Find where the given text appears and provide that cell's center as [x, y] coordinate. 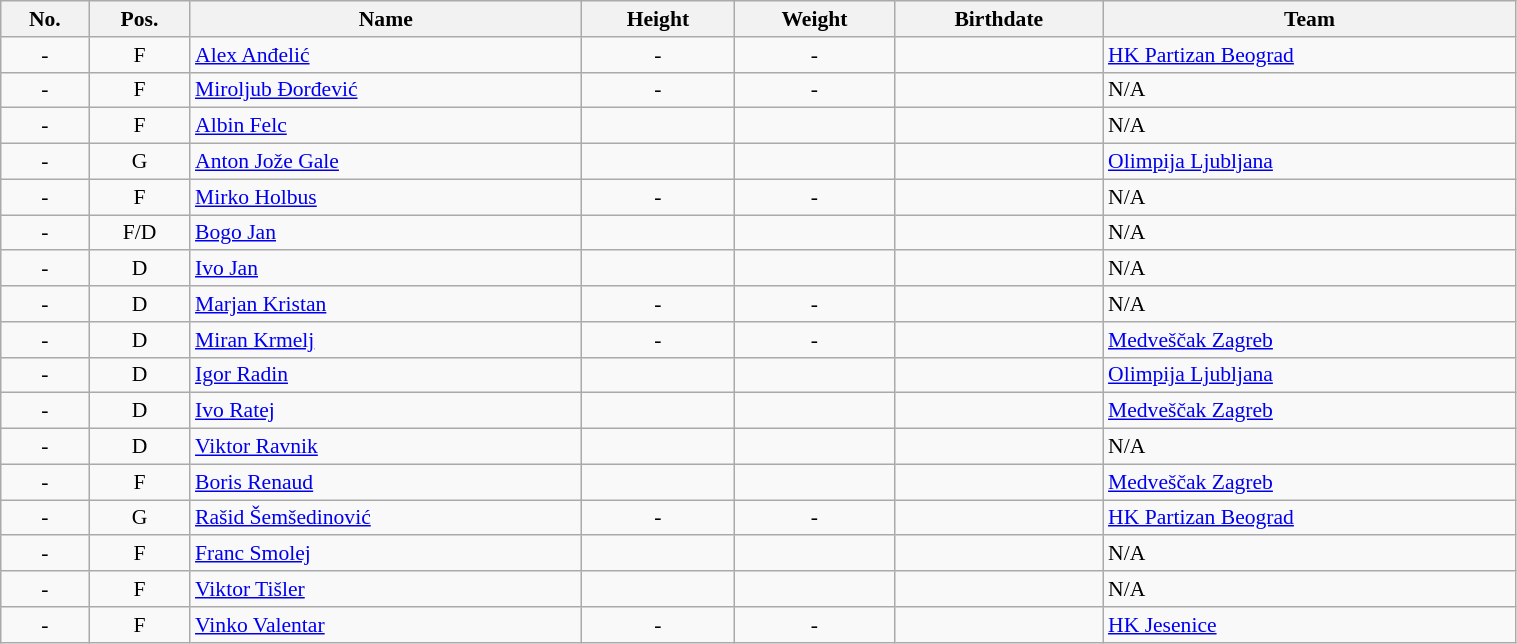
Bogo Jan [386, 233]
Pos. [140, 19]
Mirko Holbus [386, 197]
Team [1310, 19]
Weight [814, 19]
Franc Smolej [386, 554]
Birthdate [999, 19]
HK Jesenice [1310, 625]
Ivo Jan [386, 269]
Alex Anđelić [386, 55]
Anton Jože Gale [386, 162]
Viktor Ravnik [386, 447]
Marjan Kristan [386, 304]
Height [658, 19]
Miran Krmelj [386, 340]
Rašid Šemšedinović [386, 518]
Ivo Ratej [386, 411]
Viktor Tišler [386, 589]
Albin Felc [386, 126]
No. [45, 19]
Igor Radin [386, 375]
Name [386, 19]
Boris Renaud [386, 482]
Vinko Valentar [386, 625]
Miroljub Ðorđević [386, 90]
F/D [140, 233]
